Output the [X, Y] coordinate of the center of the cell containing the given text.  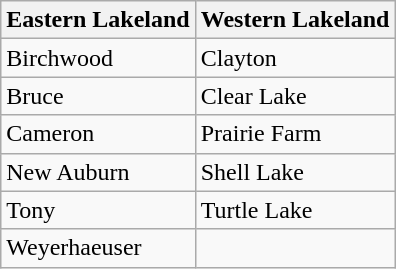
Clear Lake [295, 96]
Weyerhaeuser [98, 248]
Western Lakeland [295, 20]
New Auburn [98, 172]
Clayton [295, 58]
Birchwood [98, 58]
Tony [98, 210]
Turtle Lake [295, 210]
Bruce [98, 96]
Cameron [98, 134]
Eastern Lakeland [98, 20]
Prairie Farm [295, 134]
Shell Lake [295, 172]
